Return [X, Y] of the center of cell containing provided text 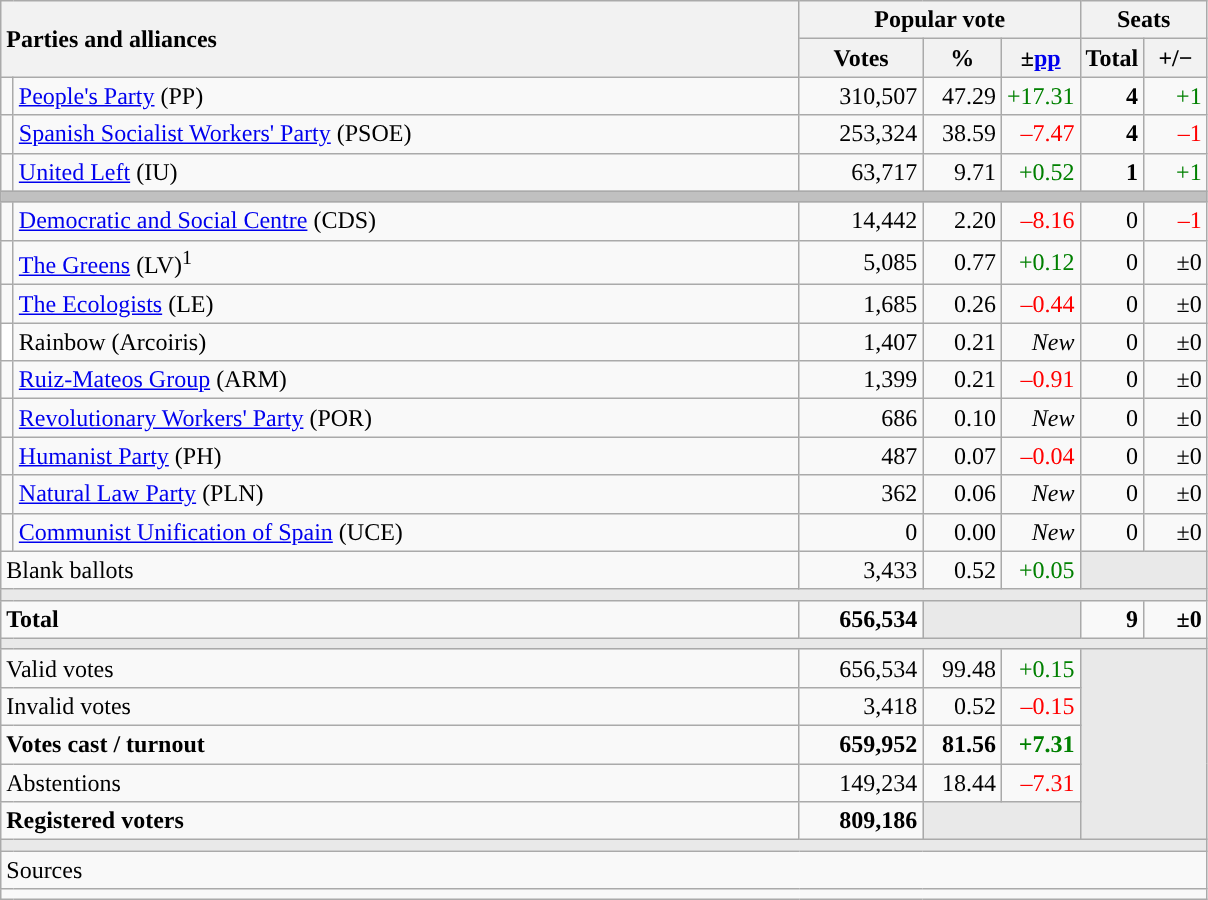
5,085 [861, 262]
47.29 [962, 96]
Revolutionary Workers' Party (POR) [406, 418]
People's Party (PP) [406, 96]
1,685 [861, 304]
Sources [604, 870]
38.59 [962, 134]
–7.47 [1040, 134]
% [962, 58]
+0.52 [1040, 172]
+17.31 [1040, 96]
+/− [1176, 58]
3,433 [861, 570]
Democratic and Social Centre (CDS) [406, 221]
–8.16 [1040, 221]
Ruiz-Mateos Group (ARM) [406, 380]
Communist Unification of Spain (UCE) [406, 532]
0.77 [962, 262]
14,442 [861, 221]
253,324 [861, 134]
0.06 [962, 494]
0.07 [962, 456]
+0.05 [1040, 570]
–7.31 [1040, 783]
The Greens (LV)1 [406, 262]
686 [861, 418]
Popular vote [940, 20]
310,507 [861, 96]
–0.91 [1040, 380]
Votes cast / turnout [400, 745]
Abstentions [400, 783]
487 [861, 456]
Seats [1144, 20]
±pp [1040, 58]
–0.04 [1040, 456]
Rainbow (Arcoiris) [406, 342]
Parties and alliances [400, 39]
149,234 [861, 783]
Spanish Socialist Workers' Party (PSOE) [406, 134]
18.44 [962, 783]
–0.44 [1040, 304]
Votes [861, 58]
2.20 [962, 221]
809,186 [861, 821]
Natural Law Party (PLN) [406, 494]
0.00 [962, 532]
81.56 [962, 745]
Registered voters [400, 821]
99.48 [962, 668]
+0.15 [1040, 668]
Blank ballots [400, 570]
+7.31 [1040, 745]
0.26 [962, 304]
9 [1112, 619]
3,418 [861, 706]
9.71 [962, 172]
Humanist Party (PH) [406, 456]
1 [1112, 172]
659,952 [861, 745]
Invalid votes [400, 706]
+0.12 [1040, 262]
362 [861, 494]
–0.15 [1040, 706]
Valid votes [400, 668]
The Ecologists (LE) [406, 304]
United Left (IU) [406, 172]
0.10 [962, 418]
1,407 [861, 342]
63,717 [861, 172]
1,399 [861, 380]
